Identify which cell holds the provided text, then report its (X, Y) central coordinate. 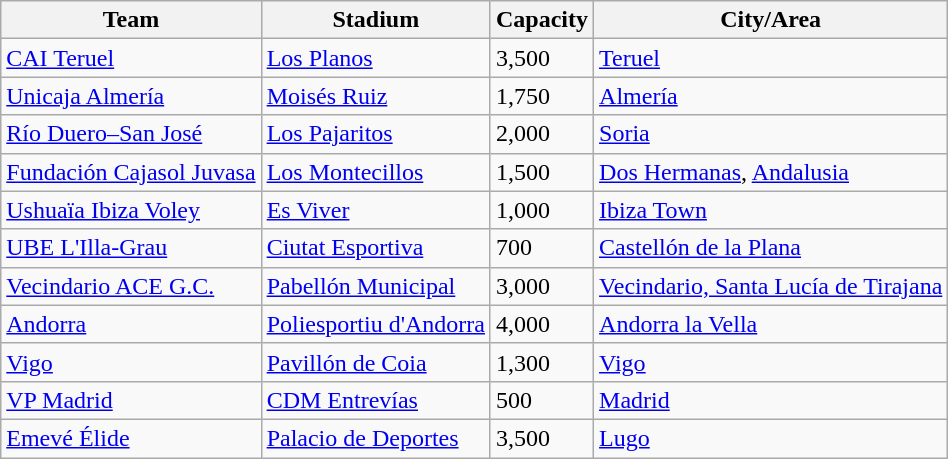
Los Montecillos (376, 172)
Lugo (771, 438)
Poliesportiu d'Andorra (376, 324)
Castellón de la Plana (771, 248)
Madrid (771, 400)
1,500 (542, 172)
Vecindario ACE G.C. (131, 286)
Vecindario, Santa Lucía de Tirajana (771, 286)
CDM Entrevías (376, 400)
Andorra (131, 324)
City/Area (771, 20)
Ushuaïa Ibiza Voley (131, 210)
1,750 (542, 96)
Los Planos (376, 58)
Río Duero–San José (131, 134)
Andorra la Vella (771, 324)
CAI Teruel (131, 58)
Ibiza Town (771, 210)
Stadium (376, 20)
Almería (771, 96)
Pavillón de Coia (376, 362)
Moisés Ruiz (376, 96)
Ciutat Esportiva (376, 248)
Emevé Élide (131, 438)
3,000 (542, 286)
4,000 (542, 324)
1,000 (542, 210)
Team (131, 20)
500 (542, 400)
Es Viver (376, 210)
Dos Hermanas, Andalusia (771, 172)
VP Madrid (131, 400)
Palacio de Deportes (376, 438)
Soria (771, 134)
Unicaja Almería (131, 96)
Teruel (771, 58)
Fundación Cajasol Juvasa (131, 172)
Capacity (542, 20)
700 (542, 248)
UBE L'Illa-Grau (131, 248)
2,000 (542, 134)
Pabellón Municipal (376, 286)
Los Pajaritos (376, 134)
1,300 (542, 362)
